Find where the given text appears and provide that cell's center as (X, Y) coordinate. 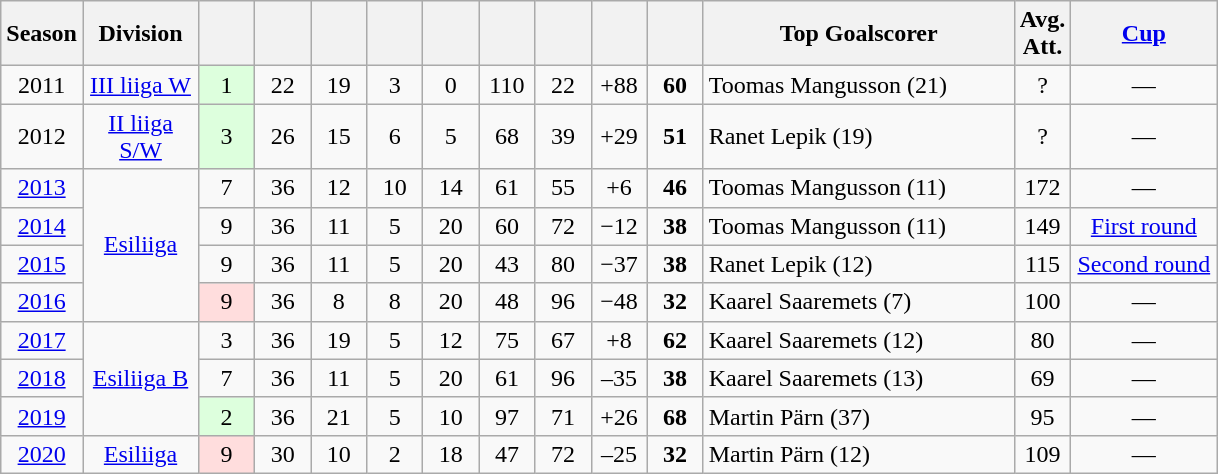
−37 (619, 264)
1 (227, 85)
71 (563, 416)
21 (339, 416)
2012 (42, 136)
III liiga W (140, 85)
39 (563, 136)
+8 (619, 340)
Kaarel Saaremets (12) (858, 340)
172 (1042, 188)
First round (1144, 226)
Season (42, 34)
75 (507, 340)
62 (675, 340)
47 (507, 454)
109 (1042, 454)
69 (1042, 378)
2020 (42, 454)
97 (507, 416)
Martin Pärn (12) (858, 454)
14 (451, 188)
Ranet Lepik (19) (858, 136)
Martin Pärn (37) (858, 416)
30 (283, 454)
100 (1042, 302)
55 (563, 188)
–25 (619, 454)
26 (283, 136)
18 (451, 454)
–35 (619, 378)
+88 (619, 85)
2019 (42, 416)
95 (1042, 416)
Avg. Att. (1042, 34)
+6 (619, 188)
+29 (619, 136)
2016 (42, 302)
Kaarel Saaremets (7) (858, 302)
67 (563, 340)
110 (507, 85)
II liiga S/W (140, 136)
Ranet Lepik (12) (858, 264)
46 (675, 188)
2011 (42, 85)
2013 (42, 188)
−12 (619, 226)
Kaarel Saaremets (13) (858, 378)
6 (395, 136)
2018 (42, 378)
15 (339, 136)
+26 (619, 416)
0 (451, 85)
−48 (619, 302)
2014 (42, 226)
149 (1042, 226)
Division (140, 34)
48 (507, 302)
Toomas Mangusson (21) (858, 85)
Top Goalscorer (858, 34)
2017 (42, 340)
Cup (1144, 34)
2015 (42, 264)
51 (675, 136)
115 (1042, 264)
Esiliiga B (140, 378)
Second round (1144, 264)
43 (507, 264)
